Return (x, y) of the center of cell containing provided text 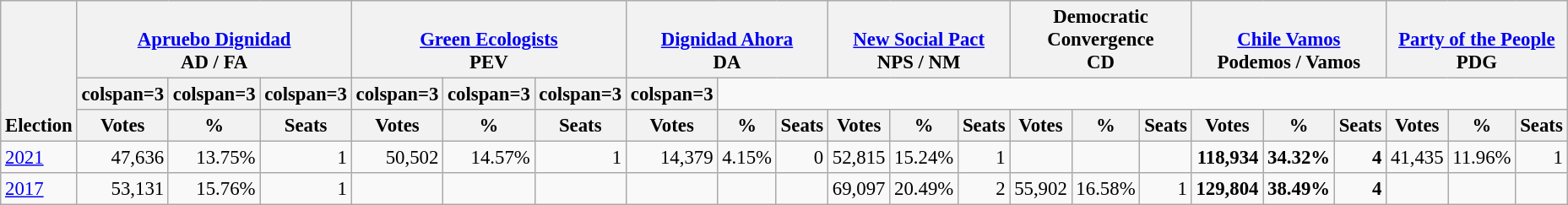
15.76% (214, 189)
Dignidad AhoraDA (726, 40)
DemocraticConvergenceCD (1101, 40)
53,131 (122, 189)
47,636 (122, 158)
34.32% (1299, 158)
50,502 (397, 158)
New Social PactNPS / NM (919, 40)
52,815 (860, 158)
69,097 (860, 189)
0 (802, 158)
Apruebo DignidadAD / FA (214, 40)
Chile VamosPodemos / Vamos (1289, 40)
16.58% (1106, 189)
2017 (39, 189)
Green EcologistsPEV (488, 40)
Election (39, 71)
Party of the PeoplePDG (1477, 40)
2021 (39, 158)
20.49% (924, 189)
55,902 (1040, 189)
13.75% (214, 158)
41,435 (1417, 158)
2 (985, 189)
14.57% (489, 158)
14,379 (671, 158)
11.96% (1482, 158)
38.49% (1299, 189)
118,934 (1228, 158)
4.15% (746, 158)
15.24% (924, 158)
129,804 (1228, 189)
